From the cell containing the given text, extract its center point as [x, y] coordinate. 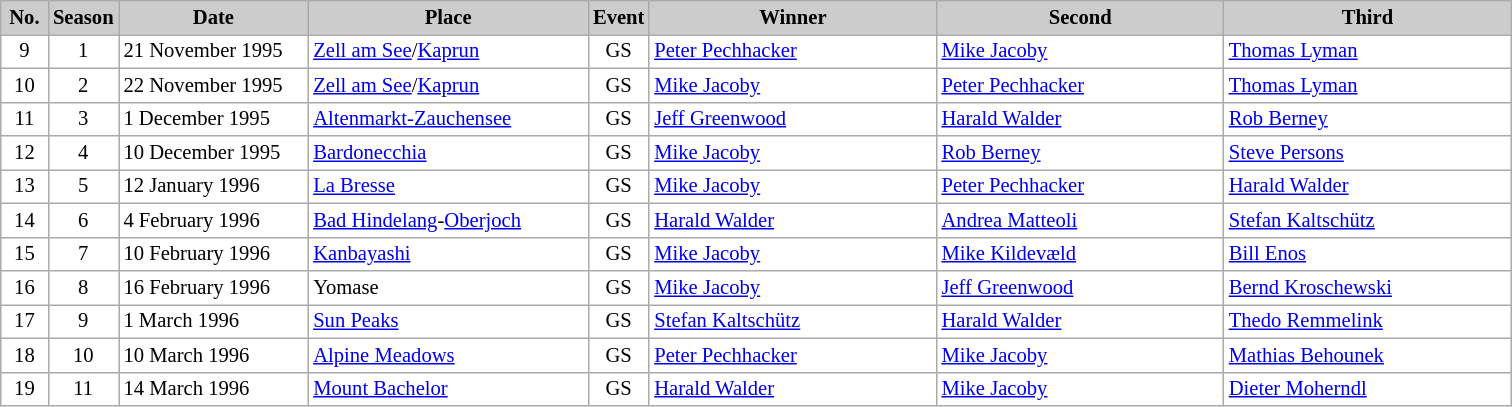
16 February 1996 [213, 287]
Bardonecchia [448, 153]
Season [83, 17]
Dieter Moherndl [1368, 389]
3 [83, 119]
10 December 1995 [213, 153]
16 [24, 287]
18 [24, 355]
Third [1368, 17]
15 [24, 254]
La Bresse [448, 186]
Mathias Behounek [1368, 355]
Kanbayashi [448, 254]
13 [24, 186]
No. [24, 17]
14 [24, 220]
Bad Hindelang-Oberjoch [448, 220]
Sun Peaks [448, 321]
Place [448, 17]
19 [24, 389]
Andrea Matteoli [1080, 220]
21 November 1995 [213, 51]
4 [83, 153]
10 February 1996 [213, 254]
1 December 1995 [213, 119]
5 [83, 186]
Bill Enos [1368, 254]
17 [24, 321]
2 [83, 85]
Mike Kildevæld [1080, 254]
4 February 1996 [213, 220]
Alpine Meadows [448, 355]
Yomase [448, 287]
Date [213, 17]
10 March 1996 [213, 355]
Thedo Remmelink [1368, 321]
6 [83, 220]
Altenmarkt-Zauchensee [448, 119]
Bernd Kroschewski [1368, 287]
12 January 1996 [213, 186]
1 March 1996 [213, 321]
14 March 1996 [213, 389]
1 [83, 51]
Mount Bachelor [448, 389]
8 [83, 287]
Winner [792, 17]
Second [1080, 17]
Event [618, 17]
7 [83, 254]
12 [24, 153]
22 November 1995 [213, 85]
Steve Persons [1368, 153]
